Return the [X, Y] coordinate for the center point of the cell that contains the specified text.  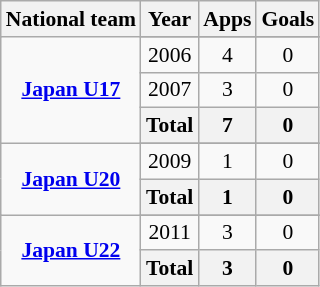
Year [170, 19]
Goals [288, 19]
2011 [170, 233]
Japan U20 [71, 180]
2009 [170, 162]
7 [227, 126]
2007 [170, 90]
Apps [227, 19]
Japan U22 [71, 250]
2006 [170, 55]
4 [227, 55]
Japan U17 [71, 90]
National team [71, 19]
